For the text-containing cell, return its midpoint in [x, y] coordinate format. 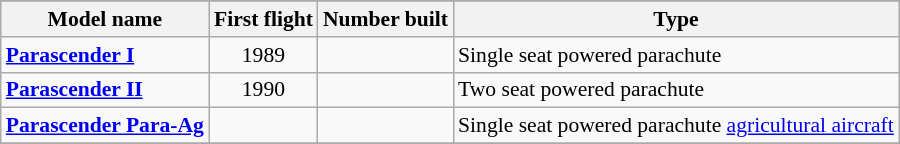
1990 [264, 90]
Single seat powered parachute [676, 55]
Two seat powered parachute [676, 90]
Type [676, 19]
First flight [264, 19]
Parascender II [105, 90]
Single seat powered parachute agricultural aircraft [676, 126]
1989 [264, 55]
Model name [105, 19]
Number built [386, 19]
Parascender Para-Ag [105, 126]
Parascender I [105, 55]
